Determine the [x, y] coordinate at the center of the cell enclosing the given text.  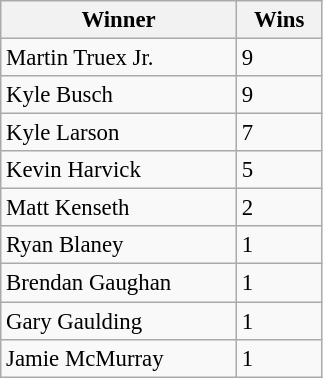
Kevin Harvick [119, 170]
Kyle Larson [119, 133]
Matt Kenseth [119, 208]
Brendan Gaughan [119, 283]
Jamie McMurray [119, 358]
Kyle Busch [119, 95]
2 [279, 208]
5 [279, 170]
Wins [279, 20]
Gary Gaulding [119, 321]
Ryan Blaney [119, 245]
Martin Truex Jr. [119, 58]
7 [279, 133]
Winner [119, 20]
